Return [x, y] of the center of cell containing provided text 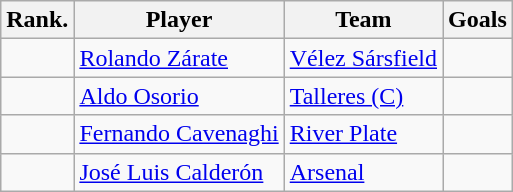
River Plate [363, 134]
Goals [478, 20]
Rank. [38, 20]
Arsenal [363, 172]
Player [179, 20]
Aldo Osorio [179, 96]
Team [363, 20]
José Luis Calderón [179, 172]
Rolando Zárate [179, 58]
Talleres (C) [363, 96]
Fernando Cavenaghi [179, 134]
Vélez Sársfield [363, 58]
